Return the [x, y] coordinate for the center point of the cell that contains the specified text.  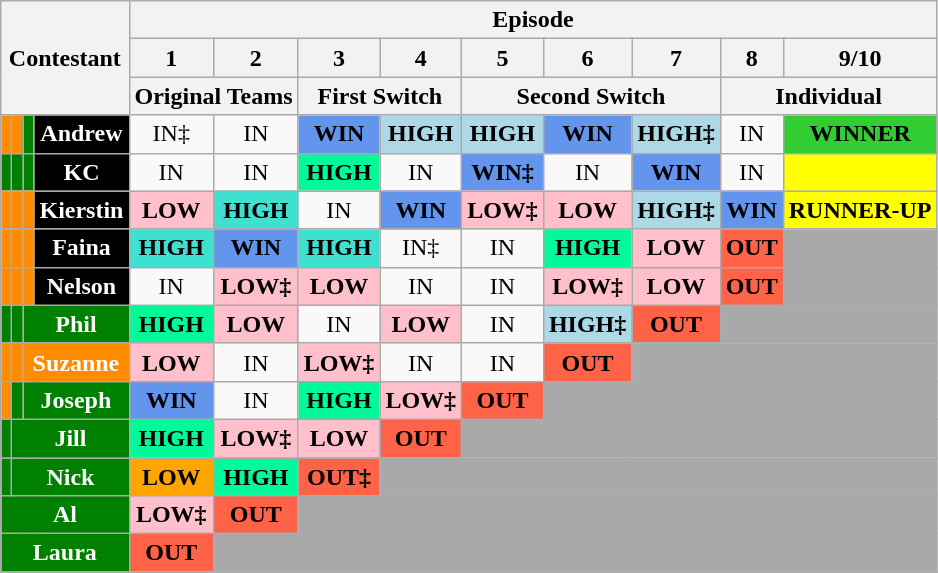
Nelson [82, 286]
Contestant [65, 58]
9/10 [860, 58]
Episode [533, 20]
3 [339, 58]
Suzanne [76, 362]
Nick [70, 477]
Al [65, 515]
Faina [82, 248]
1 [172, 58]
Original Teams [214, 96]
KC [82, 172]
First Switch [380, 96]
Kierstin [82, 210]
2 [256, 58]
Individual [828, 96]
Jill [70, 438]
Phil [76, 324]
7 [676, 58]
5 [503, 58]
8 [752, 58]
Joseph [76, 400]
WINNER [860, 134]
RUNNER-UP [860, 210]
WIN‡ [503, 172]
4 [421, 58]
Laura [65, 553]
Andrew [82, 134]
6 [587, 58]
Second Switch [592, 96]
OUT‡ [339, 477]
